Pinpoint the cell where the given text exists, returning its [X, Y] midpoint coordinate. 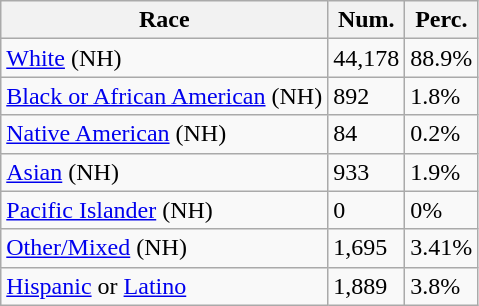
1.9% [442, 172]
892 [366, 96]
Other/Mixed (NH) [164, 248]
White (NH) [164, 58]
3.41% [442, 248]
1.8% [442, 96]
3.8% [442, 286]
44,178 [366, 58]
Black or African American (NH) [164, 96]
Asian (NH) [164, 172]
933 [366, 172]
Race [164, 20]
88.9% [442, 58]
1,695 [366, 248]
0% [442, 210]
0 [366, 210]
Pacific Islander (NH) [164, 210]
0.2% [442, 134]
Native American (NH) [164, 134]
Hispanic or Latino [164, 286]
Num. [366, 20]
1,889 [366, 286]
Perc. [442, 20]
84 [366, 134]
